Detect which cell encompasses the target text, then output its (X, Y) center coordinate. 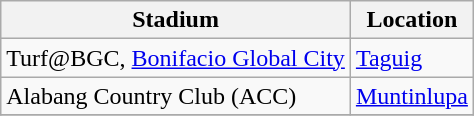
Turf@BGC, Bonifacio Global City (176, 58)
Taguig (412, 58)
Location (412, 20)
Alabang Country Club (ACC) (176, 96)
Muntinlupa (412, 96)
Stadium (176, 20)
